Extract the (x, y) coordinate from the center of the cell holding the provided text.  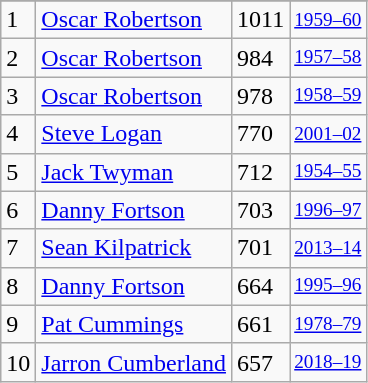
10 (18, 362)
703 (260, 210)
657 (260, 362)
984 (260, 58)
Steve Logan (134, 134)
2018–19 (328, 362)
1959–60 (328, 20)
3 (18, 96)
4 (18, 134)
712 (260, 172)
1996–97 (328, 210)
661 (260, 324)
1995–96 (328, 286)
1957–58 (328, 58)
2 (18, 58)
1958–59 (328, 96)
Jarron Cumberland (134, 362)
1 (18, 20)
978 (260, 96)
664 (260, 286)
1978–79 (328, 324)
770 (260, 134)
Pat Cummings (134, 324)
Sean Kilpatrick (134, 248)
701 (260, 248)
9 (18, 324)
2001–02 (328, 134)
5 (18, 172)
1011 (260, 20)
Jack Twyman (134, 172)
8 (18, 286)
6 (18, 210)
2013–14 (328, 248)
1954–55 (328, 172)
7 (18, 248)
